Scan for the cell matching the given text and deliver its [x, y] coordinate at center. 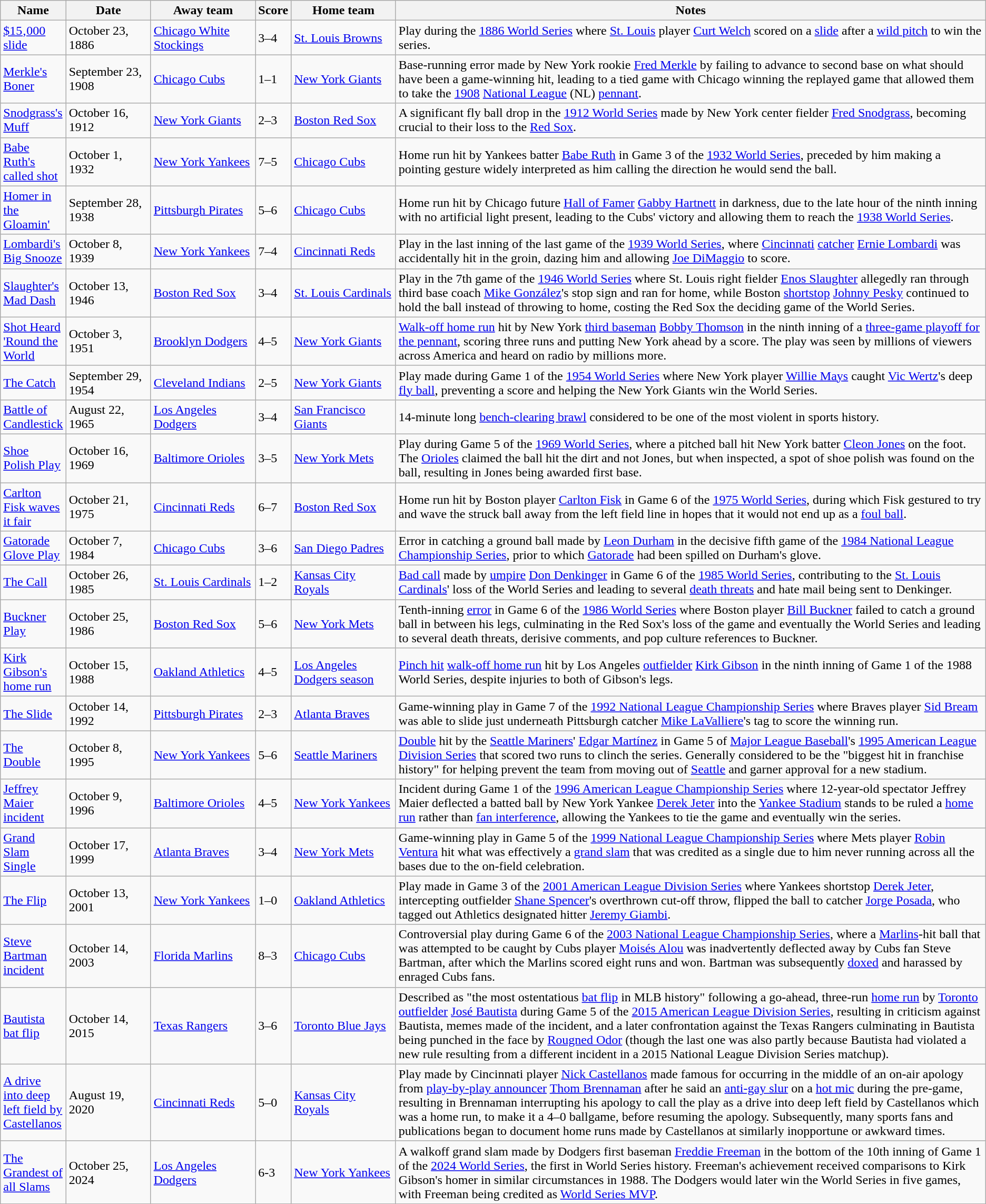
August 19, 2020 [109, 1102]
August 22, 1965 [109, 417]
7–5 [273, 162]
October 16, 1912 [109, 120]
October 14, 2015 [109, 1026]
Slaughter's Mad Dash [33, 293]
Texas Rangers [203, 1026]
Grand Slam Single [33, 852]
Steve Bartman incident [33, 956]
Homer in the Gloamin' [33, 210]
5–0 [273, 1102]
A significant fly ball drop in the 1912 World Series made by New York center fielder Fred Snodgrass, becoming crucial to their loss to the Red Sox. [691, 120]
Score [273, 11]
Buckner Play [33, 624]
2–5 [273, 382]
Toronto Blue Jays [343, 1026]
Lombardi's Big Snooze [33, 252]
October 3, 1951 [109, 341]
8–3 [273, 956]
The Slide [33, 714]
Brooklyn Dodgers [203, 341]
September 23, 1908 [109, 79]
Cleveland Indians [203, 382]
October 25, 2024 [109, 1172]
October 1, 1932 [109, 162]
Battle of Candlestick [33, 417]
Shoe Polish Play [33, 458]
San Diego Padres [343, 549]
The Call [33, 582]
The Catch [33, 382]
October 14, 1992 [109, 714]
6-3 [273, 1172]
October 7, 1984 [109, 549]
Shot Heard 'Round the World [33, 341]
7–4 [273, 252]
October 23, 1886 [109, 38]
October 26, 1985 [109, 582]
Carlton Fisk waves it fair [33, 506]
September 29, 1954 [109, 382]
1–0 [273, 900]
October 15, 1988 [109, 672]
Away team [203, 11]
Play during the 1886 World Series where St. Louis player Curt Welch scored on a slide after a wild pitch to win the series. [691, 38]
3–5 [273, 458]
Merkle's Boner [33, 79]
October 13, 1946 [109, 293]
Seattle Mariners [343, 755]
1–2 [273, 582]
Snodgrass's Muff [33, 120]
Name [33, 11]
Chicago White Stockings [203, 38]
6–7 [273, 506]
October 16, 1969 [109, 458]
October 8, 1995 [109, 755]
The Grandest of all Slams [33, 1172]
The Double [33, 755]
September 28, 1938 [109, 210]
San Francisco Giants [343, 417]
October 9, 1996 [109, 803]
A drive into deep left field by Castellanos [33, 1102]
Babe Ruth's called shot [33, 162]
Jeffrey Maier incident [33, 803]
October 8, 1939 [109, 252]
October 21, 1975 [109, 506]
Florida Marlins [203, 956]
Kirk Gibson's home run [33, 672]
Home team [343, 11]
October 14, 2003 [109, 956]
Gatorade Glove Play [33, 549]
Bautista bat flip [33, 1026]
1–1 [273, 79]
Date [109, 11]
October 17, 1999 [109, 852]
St. Louis Browns [343, 38]
October 13, 2001 [109, 900]
14-minute long bench-clearing brawl considered to be one of the most violent in sports history. [691, 417]
The Flip [33, 900]
October 25, 1986 [109, 624]
Los Angeles Dodgers season [343, 672]
$15‚000 slide [33, 38]
Notes [691, 11]
